Provide the [X, Y] coordinate of the cell's center where the given text is located.  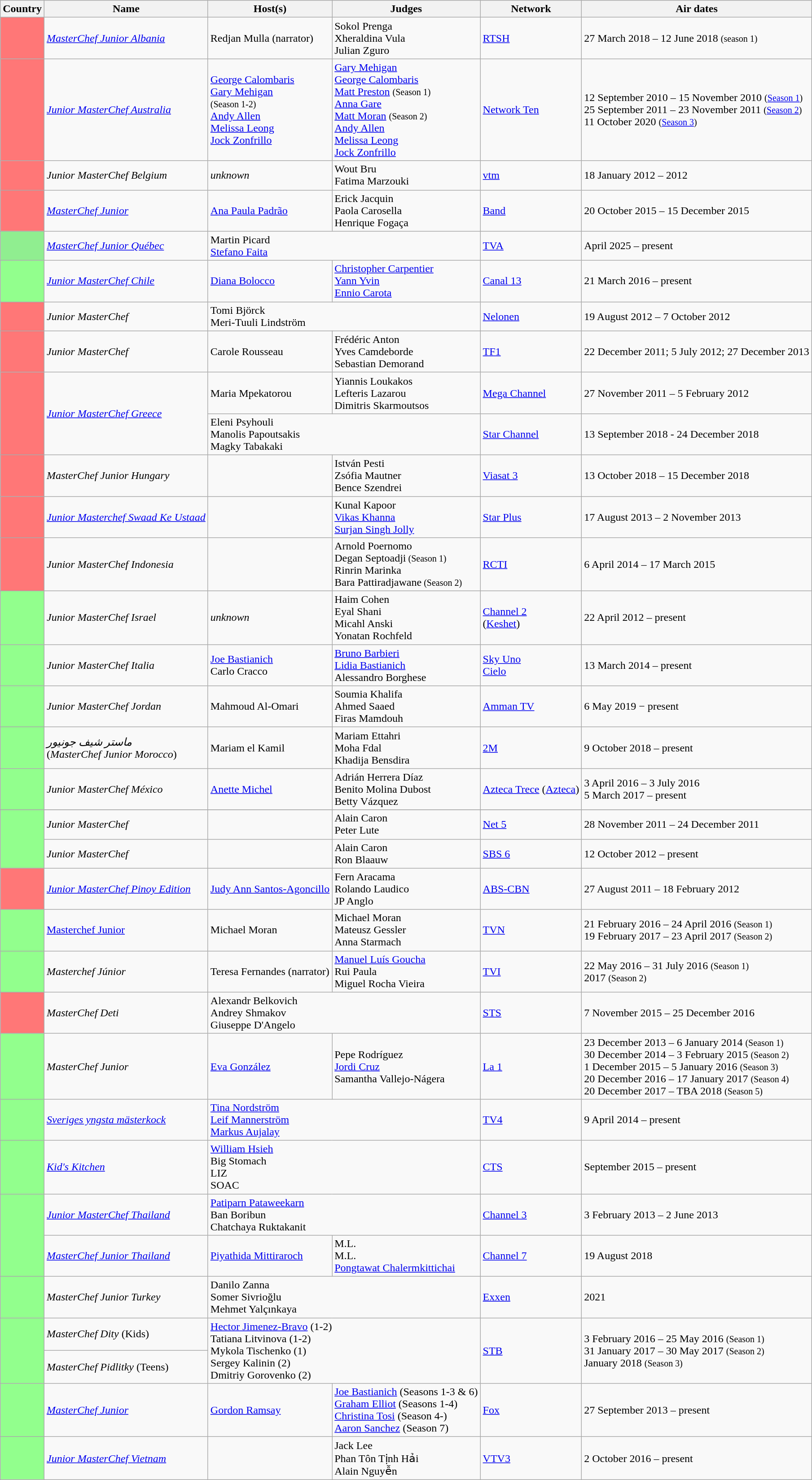
Erick JacquinPaola CarosellaHenrique Fogaça [406, 211]
Junior MasterChef Indonesia [126, 565]
Junior MasterChef Belgium [126, 175]
MasterChef Junior Albania [126, 38]
Maria Mpekatorou [270, 393]
Channel 3 [531, 1215]
Net 5 [531, 824]
Mahmoud Al-Omari [270, 707]
MasterChef Junior Turkey [126, 1297]
21 February 2016 – 24 April 2016 (Season 1)19 February 2017 – 23 April 2017 (Season 2) [697, 930]
Band [531, 211]
3 April 2016 – 3 July 2016 5 March 2017 – present [697, 789]
Kunal KapoorVikas KhannaSurjan Singh Jolly [406, 517]
Teresa Fernandes (narrator) [270, 971]
13 October 2018 – 15 December 2018 [697, 475]
Network [531, 9]
Host(s) [270, 9]
Tina NordströmLeif MannerströmMarkus Aujalay [344, 1120]
Yiannis LoukakosLefteris LazarouDimitris Skarmoutsos [406, 393]
3 February 2016 – 25 May 2016 (Season 1)31 January 2017 – 30 May 2017 (Season 2)January 2018 (Season 3) [697, 1351]
27 September 2013 – present [697, 1410]
Viasat 3 [531, 475]
Junior MasterChef Israel [126, 618]
RTSH [531, 38]
Patiparn PataweekarnBan BoribunChatchaya Ruktakanit [344, 1215]
Wout BruFatima Marzouki [406, 175]
Joe Bastianich (Seasons 1-3 & 6)Graham Elliot (Seasons 1-4)Christina Tosi (Season 4-)Aaron Sanchez (Season 7) [406, 1410]
13 September 2018 - 24 December 2018 [697, 434]
Christopher CarpentierYann YvinEnnio Carota [406, 281]
Piyathida Mittiraroch [270, 1256]
Jack Lee Phan Tôn Tịnh Hải Alain Nguyễn [406, 1458]
Mariam el Kamil [270, 748]
ABS-CBN [531, 889]
vtm [531, 175]
MasterChef Junior Hungary [126, 475]
27 November 2011 – 5 February 2012 [697, 393]
22 April 2012 – present [697, 618]
Bruno BarbieriLidia BastianichAlessandro Borghese [406, 665]
CTS [531, 1167]
Ana Paula Padrão [270, 211]
Canal 13 [531, 281]
7 November 2015 – 25 December 2016 [697, 1013]
Amman TV [531, 707]
18 January 2012 – 2012 [697, 175]
TVA [531, 246]
Mariam EttahriMoha FdalKhadija Bensdira [406, 748]
Carole Rousseau [270, 351]
MasterChef Junior Québec [126, 246]
Sokol PrengaXheraldina VulaJulian Zguro [406, 38]
Arnold PoernomoDegan Septoadji (Season 1)Rinrin MarinkaBara Pattiradjawane (Season 2) [406, 565]
9 April 2014 – present [697, 1120]
La 1 [531, 1066]
Azteca Trece (Azteca) [531, 789]
17 August 2013 – 2 November 2013 [697, 517]
Channel 7 [531, 1256]
19 August 2018 [697, 1256]
28 November 2011 – 24 December 2011 [697, 824]
Network Ten [531, 110]
Star Channel [531, 434]
Michael Moran [270, 930]
Gary MehiganGeorge CalombarisMatt Preston (Season 1)Anna GareMatt Moran (Season 2) Andy AllenMelissa LeongJock Zonfrillo [406, 110]
Mega Channel [531, 393]
Anette Michel [270, 789]
Danilo ZannaSomer SivrioğluMehmet Yalçınkaya [344, 1297]
12 October 2012 – present [697, 854]
Kid's Kitchen [126, 1167]
M.L. M.L. Pongtawat Chalermkittichai [406, 1256]
Eleni PsyhouliManolis PapoutsakisMagky Tabakaki [344, 434]
Sveriges yngsta mästerkock [126, 1120]
20 October 2015 – 15 December 2015 [697, 211]
Pepe RodríguezJordi CruzSamantha Vallejo-Nágera [406, 1066]
SBS 6 [531, 854]
VTV3 [531, 1458]
Alain CaronPeter Lute [406, 824]
Junior MasterChef Thailand [126, 1215]
MasterChef Pidlitky (Teens) [126, 1367]
William Hsieh Big StomachLIZSOAC [344, 1167]
Tomi BjörckMeri-Tuuli Lindström [344, 316]
2021 [697, 1297]
Alain CaronRon Blaauw [406, 854]
2 October 2016 – present [697, 1458]
27 March 2018 – 12 June 2018 (season 1) [697, 38]
Junior MasterChef Chile [126, 281]
George CalombarisGary Mehigan(Season 1-2) Andy AllenMelissa LeongJock Zonfrillo [270, 110]
Michael MoranMateusz GesslerAnna Starmach [406, 930]
Eva González [270, 1066]
19 August 2012 – 7 October 2012 [697, 316]
Redjan Mulla (narrator) [270, 38]
TVN [531, 930]
Junior MasterChef Pinoy Edition [126, 889]
12 September 2010 – 15 November 2010 (Season 1) 25 September 2011 – 23 November 2011 (Season 2)11 October 2020 (Season 3) [697, 110]
Adrián Herrera DíazBenito Molina DubostBetty Vázquez [406, 789]
Junior MasterChef Vietnam [126, 1458]
2M [531, 748]
MasterChef Deti [126, 1013]
Gordon Ramsay [270, 1410]
Star Plus [531, 517]
Junior MasterChef Greece [126, 413]
6 April 2014 – 17 March 2015 [697, 565]
STS [531, 1013]
RCTI [531, 565]
Junior MasterChef Australia [126, 110]
Diana Bolocco [270, 281]
Judy Ann Santos-Agoncillo [270, 889]
Masterchef Júnior [126, 971]
Hector Jimenez-Bravo (1-2)Tatiana Litvinova (1-2)Mykola Tischenko (1) Sergey Kalinin (2) Dmitriy Gorovenko (2) [344, 1351]
22 May 2016 – 31 July 2016 (Season 1)2017 (Season 2) [697, 971]
Junior MasterChef Italia [126, 665]
Masterchef Junior [126, 930]
Judges [406, 9]
Fox [531, 1410]
September 2015 – present [697, 1167]
April 2025 – present [697, 246]
Air dates [697, 9]
Junior MasterChef Jordan [126, 707]
13 March 2014 – present [697, 665]
Martin PicardStefano Faita [344, 246]
Manuel Luís Goucha Rui Paula Miguel Rocha Vieira [406, 971]
6 May 2019 − present [697, 707]
Junior Masterchef Swaad Ke Ustaad [126, 517]
TV4 [531, 1120]
ماستر شيف جونيور(MasterChef Junior Morocco) [126, 748]
István PestiZsófia MautnerBence Szendrei [406, 475]
MasterChef Junior Thailand [126, 1256]
Fern AracamaRolando LaudicoJP Anglo [406, 889]
Sky UnoCielo [531, 665]
Frédéric AntonYves CamdebordeSebastian Demorand [406, 351]
Country [22, 9]
3 February 2013 – 2 June 2013 [697, 1215]
9 October 2018 – present [697, 748]
Channel 2(Keshet) [531, 618]
Nelonen [531, 316]
Junior MasterChef México [126, 789]
22 December 2011; 5 July 2012; 27 December 2013 [697, 351]
27 August 2011 – 18 February 2012 [697, 889]
Exxen [531, 1297]
Alexandr BelkovichAndrey ShmakovGiuseppe D'Angelo [344, 1013]
Haim CohenEyal ShaniMicahl AnskiYonatan Rochfeld [406, 618]
TF1 [531, 351]
TVI [531, 971]
Joe BastianichCarlo Cracco [270, 665]
Soumia KhalifaAhmed SaaedFiras Mamdouh [406, 707]
Name [126, 9]
MasterChef Dity (Kids) [126, 1334]
21 March 2016 – present [697, 281]
STB [531, 1351]
